Return (X, Y) of the center of cell containing provided text 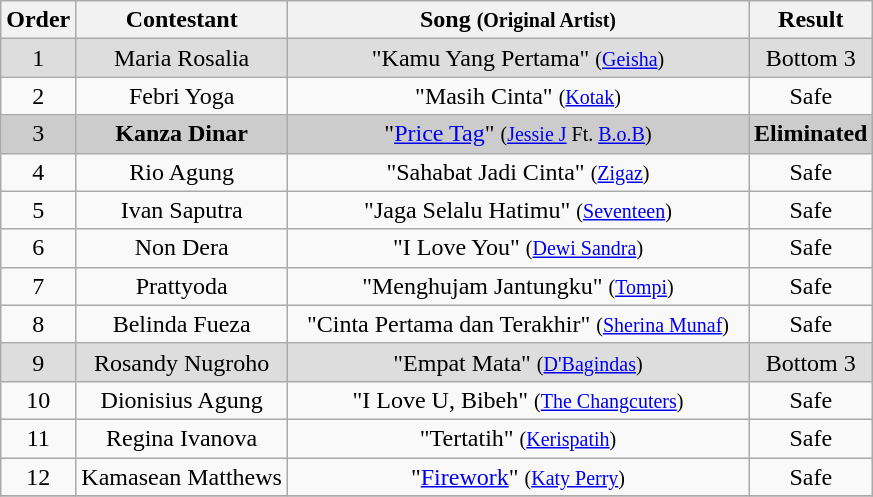
Non Dera (182, 248)
"Empat Mata" (D'Bagindas) (518, 362)
Kanza Dinar (182, 134)
10 (38, 400)
Song (Original Artist) (518, 20)
2 (38, 96)
Rosandy Nugroho (182, 362)
3 (38, 134)
"I Love U, Bibeh" (The Changcuters) (518, 400)
"Price Tag" (Jessie J Ft. B.o.B) (518, 134)
Order (38, 20)
Ivan Saputra (182, 210)
"I Love You" (Dewi Sandra) (518, 248)
1 (38, 58)
4 (38, 172)
"Sahabat Jadi Cinta" (Zigaz) (518, 172)
"Masih Cinta" (Kotak) (518, 96)
"Menghujam Jantungku" (Tompi) (518, 286)
5 (38, 210)
"Tertatih" (Kerispatih) (518, 438)
Result (811, 20)
Prattyoda (182, 286)
6 (38, 248)
"Firework" (Katy Perry) (518, 477)
Regina Ivanova (182, 438)
9 (38, 362)
8 (38, 324)
Kamasean Matthews (182, 477)
7 (38, 286)
"Jaga Selalu Hatimu" (Seventeen) (518, 210)
Belinda Fueza (182, 324)
"Cinta Pertama dan Terakhir" (Sherina Munaf) (518, 324)
12 (38, 477)
Contestant (182, 20)
Maria Rosalia (182, 58)
Febri Yoga (182, 96)
11 (38, 438)
"Kamu Yang Pertama" (Geisha) (518, 58)
Dionisius Agung (182, 400)
Eliminated (811, 134)
Rio Agung (182, 172)
